From the cell containing the given text, extract its center point as [X, Y] coordinate. 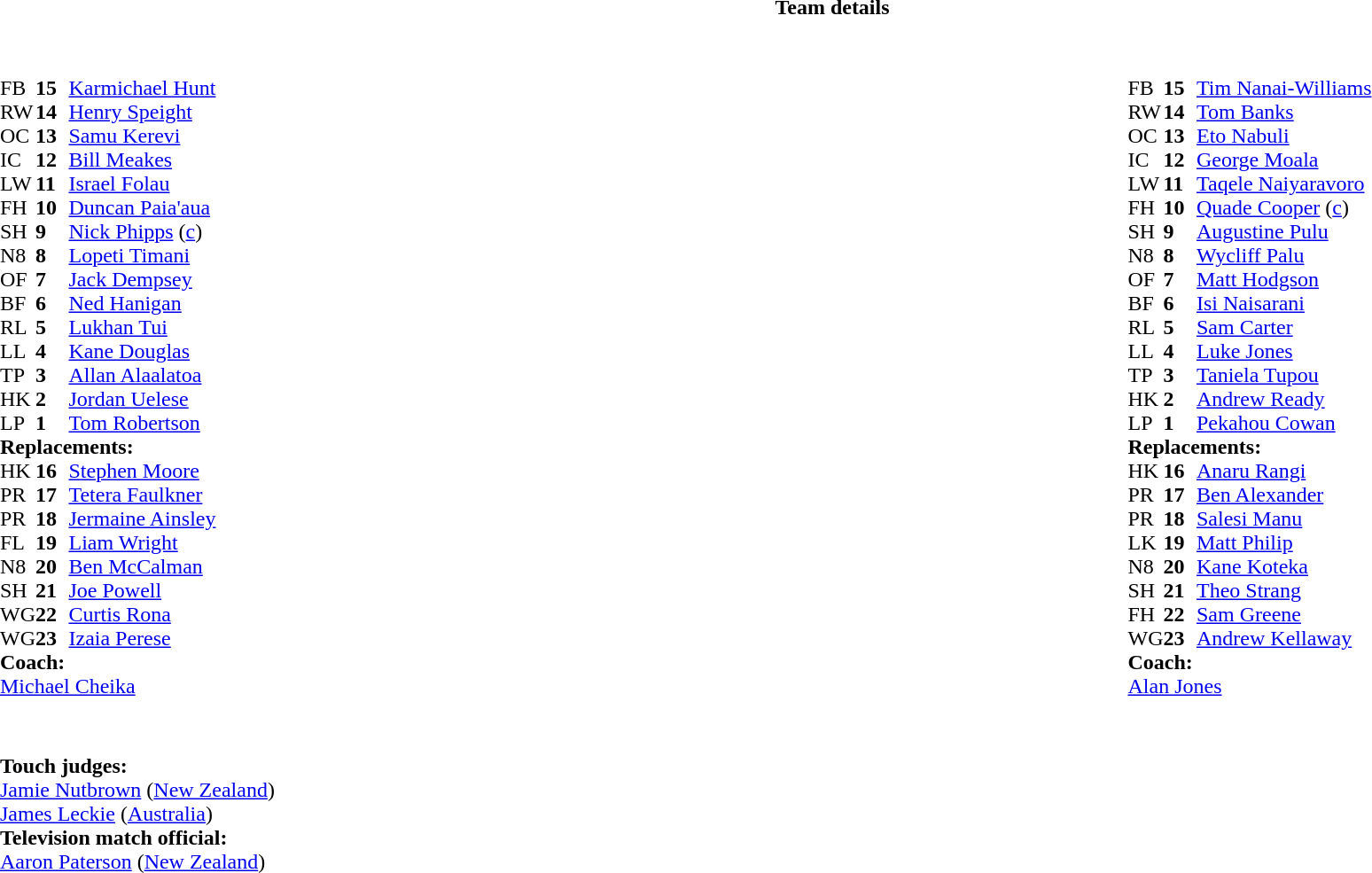
George Moala [1283, 160]
Allan Alaalatoa [142, 376]
Ben Alexander [1283, 495]
Matt Philip [1283, 542]
Kane Koteka [1283, 567]
Pekahou Cowan [1283, 424]
LK [1146, 542]
Theo Strang [1283, 590]
Augustine Pulu [1283, 232]
Jermaine Ainsley [142, 519]
Stephen Moore [142, 472]
Duncan Paia'aua [142, 207]
Matt Hodgson [1283, 280]
Michael Cheika [108, 686]
Wycliff Palu [1283, 255]
Anaru Rangi [1283, 472]
Samu Kerevi [142, 136]
Jack Dempsey [142, 280]
Nick Phipps (c) [142, 232]
Andrew Ready [1283, 399]
Ned Hanigan [142, 303]
Tom Banks [1283, 112]
Izaia Perese [142, 638]
Lukhan Tui [142, 328]
Sam Carter [1283, 328]
Jordan Uelese [142, 399]
Andrew Kellaway [1283, 638]
Israel Folau [142, 184]
FL [18, 542]
Tetera Faulkner [142, 495]
Tom Robertson [142, 424]
Tim Nanai-Williams [1283, 89]
Ben McCalman [142, 567]
Eto Nabuli [1283, 136]
Liam Wright [142, 542]
Lopeti Timani [142, 255]
Luke Jones [1283, 351]
Salesi Manu [1283, 519]
Taqele Naiyaravoro [1283, 184]
Isi Naisarani [1283, 303]
Curtis Rona [142, 615]
Sam Greene [1283, 615]
Quade Cooper (c) [1283, 207]
Taniela Tupou [1283, 376]
Joe Powell [142, 590]
Karmichael Hunt [142, 89]
Alan Jones [1250, 686]
Kane Douglas [142, 351]
Bill Meakes [142, 160]
Henry Speight [142, 112]
